Output the (x, y) coordinate of the center of the cell containing the given text.  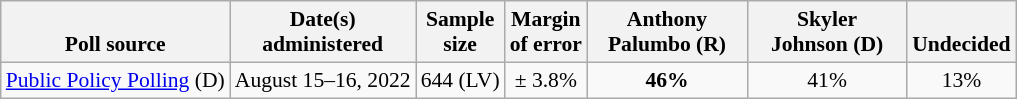
Date(s)administered (323, 32)
± 3.8% (546, 80)
Marginof error (546, 32)
Samplesize (460, 32)
Undecided (961, 32)
Public Policy Polling (D) (116, 80)
August 15–16, 2022 (323, 80)
41% (827, 80)
AnthonyPalumbo (R) (667, 32)
Poll source (116, 32)
SkylerJohnson (D) (827, 32)
13% (961, 80)
46% (667, 80)
644 (LV) (460, 80)
